Output the (X, Y) coordinate of the center of the cell containing the given text.  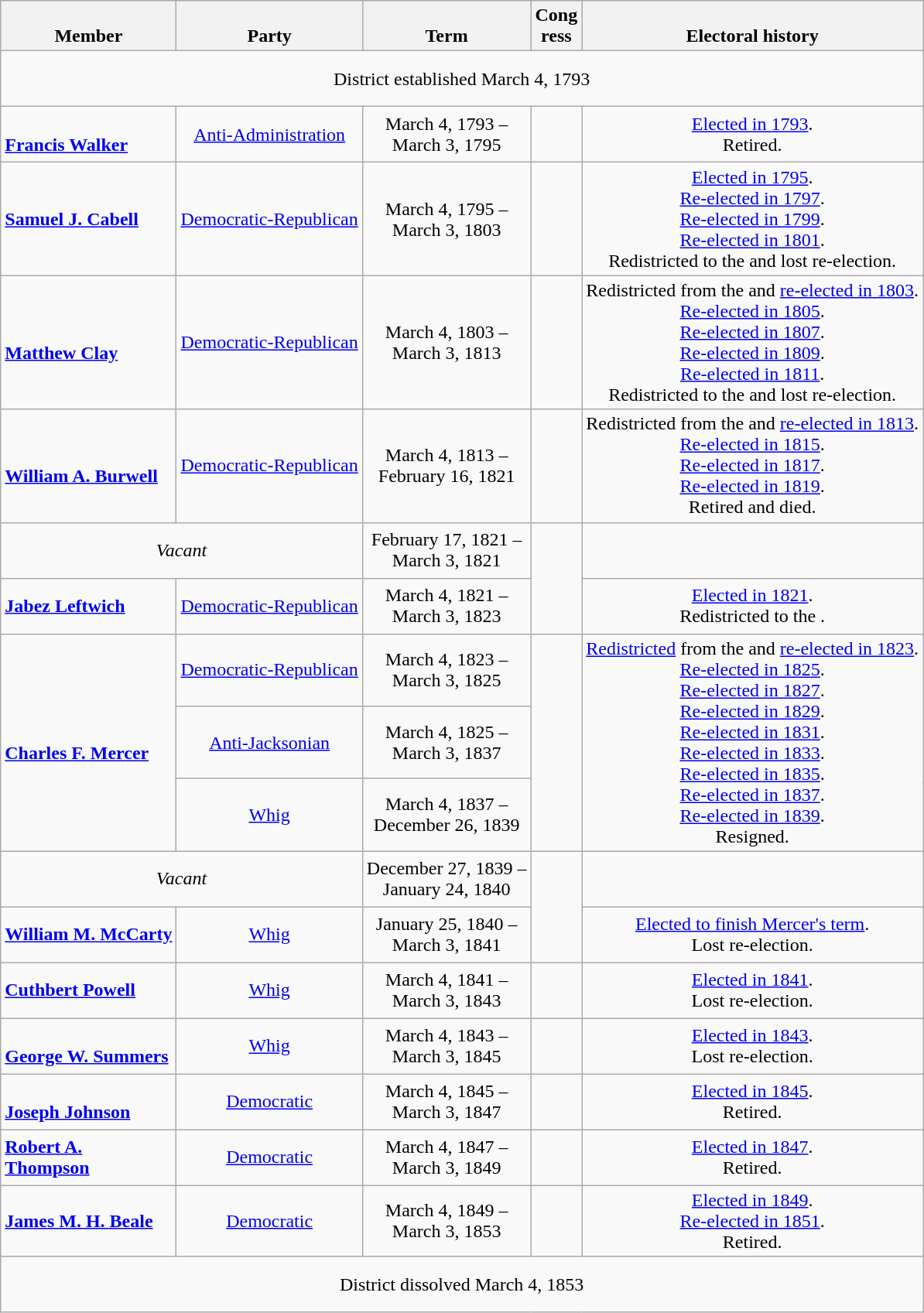
George W. Summers (88, 1046)
December 27, 1839 –January 24, 1840 (447, 879)
March 4, 1837 –December 26, 1839 (447, 815)
District dissolved March 4, 1853 (462, 1284)
Congress (556, 26)
March 4, 1795 –March 3, 1803 (447, 219)
March 4, 1843 –March 3, 1845 (447, 1046)
Elected in 1843.Lost re-election. (752, 1046)
Cuthbert Powell (88, 990)
Robert A.Thompson (88, 1157)
Elected in 1845.Retired. (752, 1102)
Francis Walker (88, 135)
Elected in 1793.Retired. (752, 135)
Anti-Administration (269, 135)
March 4, 1803 –March 3, 1813 (447, 342)
Elected in 1821.Redistricted to the . (752, 606)
Term (447, 26)
Electoral history (752, 26)
District established March 4, 1793 (462, 79)
Matthew Clay (88, 342)
Elected in 1841.Lost re-election. (752, 990)
Elected in 1847.Retired. (752, 1157)
William M. McCarty (88, 935)
March 4, 1845 –March 3, 1847 (447, 1102)
Member (88, 26)
Elected to finish Mercer's term.Lost re-election. (752, 935)
March 4, 1841 –March 3, 1843 (447, 990)
Samuel J. Cabell (88, 219)
Elected in 1795.Re-elected in 1797.Re-elected in 1799.Re-elected in 1801.Redistricted to the and lost re-election. (752, 219)
March 4, 1821 –March 3, 1823 (447, 606)
Party (269, 26)
March 4, 1825 –March 3, 1837 (447, 743)
Elected in 1849.Re-elected in 1851.Retired. (752, 1221)
William A. Burwell (88, 466)
Joseph Johnson (88, 1102)
Redistricted from the and re-elected in 1813.Re-elected in 1815.Re-elected in 1817.Re-elected in 1819.Retired and died. (752, 466)
Jabez Leftwich (88, 606)
March 4, 1823 –March 3, 1825 (447, 670)
February 17, 1821 –March 3, 1821 (447, 550)
March 4, 1793 –March 3, 1795 (447, 135)
March 4, 1849 –March 3, 1853 (447, 1221)
Charles F. Mercer (88, 743)
March 4, 1813 –February 16, 1821 (447, 466)
March 4, 1847 –March 3, 1849 (447, 1157)
James M. H. Beale (88, 1221)
Anti-Jacksonian (269, 743)
January 25, 1840 –March 3, 1841 (447, 935)
